From the cell containing the given text, extract its center point as [X, Y] coordinate. 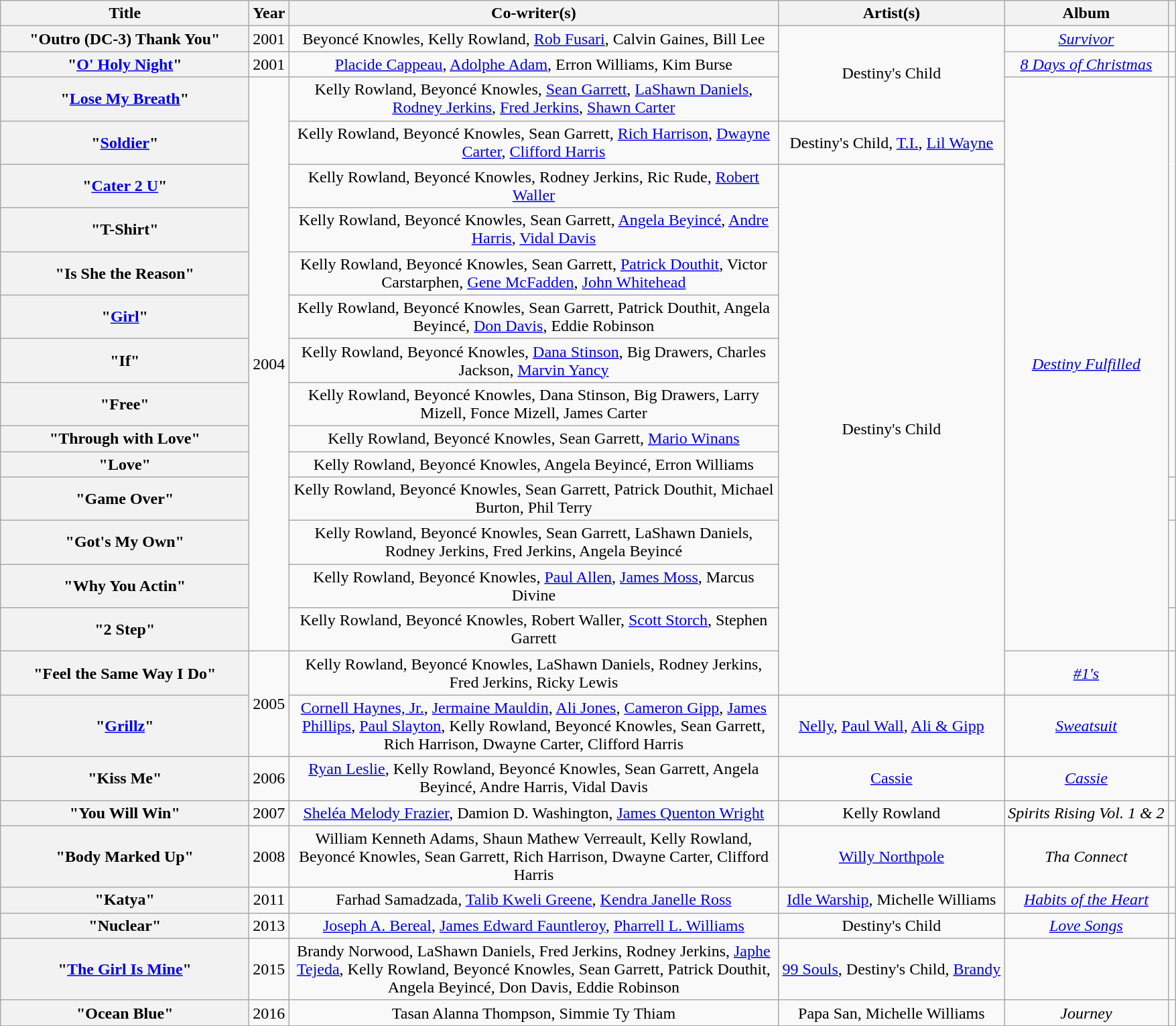
2005 [269, 704]
"Kiss Me" [125, 779]
Survivor [1086, 39]
Kelly Rowland, Beyoncé Knowles, Paul Allen, James Moss, Marcus Divine [533, 586]
"2 Step" [125, 630]
2006 [269, 779]
99 Souls, Destiny's Child, Brandy [891, 969]
"Nuclear" [125, 925]
Kelly Rowland, Beyoncé Knowles, Sean Garrett, Patrick Douthit, Victor Carstarphen, Gene McFadden, John Whitehead [533, 273]
Joseph A. Bereal, James Edward Fauntleroy, Pharrell L. Williams [533, 925]
"O' Holy Night" [125, 64]
Willy Northpole [891, 856]
William Kenneth Adams, Shaun Mathew Verreault, Kelly Rowland, Beyoncé Knowles, Sean Garrett, Rich Harrison, Dwayne Carter, Clifford Harris [533, 856]
"Is She the Reason" [125, 273]
"Cater 2 U" [125, 186]
"Lose My Breath" [125, 99]
"Through with Love" [125, 438]
Kelly Rowland, Beyoncé Knowles, Dana Stinson, Big Drawers, Larry Mizell, Fonce Mizell, James Carter [533, 403]
"The Girl Is Mine" [125, 969]
Title [125, 13]
Sweatsuit [1086, 726]
2007 [269, 813]
Love Songs [1086, 925]
2016 [269, 1013]
Kelly Rowland, Beyoncé Knowles, Sean Garrett, LaShawn Daniels, Rodney Jerkins, Fred Jerkins, Shawn Carter [533, 99]
Ryan Leslie, Kelly Rowland, Beyoncé Knowles, Sean Garrett, Angela Beyincé, Andre Harris, Vidal Davis [533, 779]
Kelly Rowland, Beyoncé Knowles, Sean Garrett, Angela Beyincé, Andre Harris, Vidal Davis [533, 229]
Destiny Fulfilled [1086, 365]
"Girl" [125, 316]
#1's [1086, 673]
Placide Cappeau, Adolphe Adam, Erron Williams, Kim Burse [533, 64]
Kelly Rowland, Beyoncé Knowles, Sean Garrett, Patrick Douthit, Michael Burton, Phil Terry [533, 499]
"Why You Actin" [125, 586]
2015 [269, 969]
Nelly, Paul Wall, Ali & Gipp [891, 726]
Farhad Samadzada, Talib Kweli Greene, Kendra Janelle Ross [533, 900]
Kelly Rowland, Beyoncé Knowles, Sean Garrett, Patrick Douthit, Angela Beyincé, Don Davis, Eddie Robinson [533, 316]
Kelly Rowland, Beyoncé Knowles, Sean Garrett, Mario Winans [533, 438]
Year [269, 13]
"Feel the Same Way I Do" [125, 673]
"Free" [125, 403]
Kelly Rowland, Beyoncé Knowles, Robert Waller, Scott Storch, Stephen Garrett [533, 630]
Spirits Rising Vol. 1 & 2 [1086, 813]
2004 [269, 365]
Sheléa Melody Frazier, Damion D. Washington, James Quenton Wright [533, 813]
"Grillz" [125, 726]
Artist(s) [891, 13]
"Love" [125, 464]
"Ocean Blue" [125, 1013]
"Katya" [125, 900]
"Got's My Own" [125, 543]
Kelly Rowland, Beyoncé Knowles, Dana Stinson, Big Drawers, Charles Jackson, Marvin Yancy [533, 361]
Journey [1086, 1013]
Album [1086, 13]
8 Days of Christmas [1086, 64]
Kelly Rowland, Beyoncé Knowles, Sean Garrett, LaShawn Daniels, Rodney Jerkins, Fred Jerkins, Angela Beyincé [533, 543]
Beyoncé Knowles, Kelly Rowland, Rob Fusari, Calvin Gaines, Bill Lee [533, 39]
"Game Over" [125, 499]
"Body Marked Up" [125, 856]
2008 [269, 856]
"If" [125, 361]
Kelly Rowland, Beyoncé Knowles, LaShawn Daniels, Rodney Jerkins, Fred Jerkins, Ricky Lewis [533, 673]
Tasan Alanna Thompson, Simmie Ty Thiam [533, 1013]
Kelly Rowland [891, 813]
Kelly Rowland, Beyoncé Knowles, Angela Beyincé, Erron Williams [533, 464]
"T-Shirt" [125, 229]
Co-writer(s) [533, 13]
Habits of the Heart [1086, 900]
"Soldier" [125, 142]
Papa San, Michelle Williams [891, 1013]
Kelly Rowland, Beyoncé Knowles, Sean Garrett, Rich Harrison, Dwayne Carter, Clifford Harris [533, 142]
Kelly Rowland, Beyoncé Knowles, Rodney Jerkins, Ric Rude, Robert Waller [533, 186]
"Outro (DC-3) Thank You" [125, 39]
2013 [269, 925]
2011 [269, 900]
Destiny's Child, T.I., Lil Wayne [891, 142]
Idle Warship, Michelle Williams [891, 900]
"You Will Win" [125, 813]
Tha Connect [1086, 856]
